Determine the (x, y) coordinate at the center of the cell enclosing the given text.  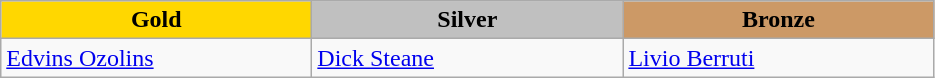
Edvins Ozolins (156, 58)
Silver (468, 20)
Gold (156, 20)
Livio Berruti (778, 58)
Bronze (778, 20)
Dick Steane (468, 58)
